Return [x, y] of the center of cell containing provided text 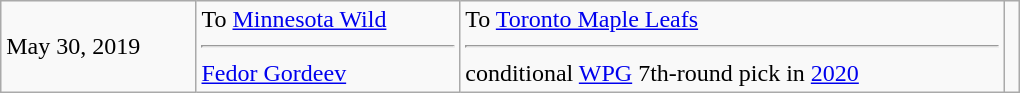
May 30, 2019 [98, 47]
To Minnesota WildFedor Gordeev [328, 47]
To Toronto Maple Leafsconditional WPG 7th-round pick in 2020 [732, 47]
